Detect which cell encompasses the target text, then output its (X, Y) center coordinate. 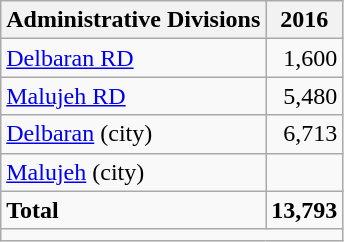
2016 (304, 20)
1,600 (304, 58)
13,793 (304, 210)
Administrative Divisions (134, 20)
Total (134, 210)
Malujeh (city) (134, 172)
5,480 (304, 96)
Malujeh RD (134, 96)
Delbaran (city) (134, 134)
6,713 (304, 134)
Delbaran RD (134, 58)
